Output the (x, y) coordinate of the center of the cell containing the given text.  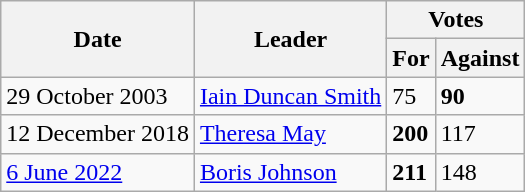
117 (480, 134)
Boris Johnson (290, 172)
Iain Duncan Smith (290, 96)
12 December 2018 (98, 134)
200 (411, 134)
29 October 2003 (98, 96)
Votes (456, 20)
148 (480, 172)
Date (98, 39)
75 (411, 96)
6 June 2022 (98, 172)
For (411, 58)
211 (411, 172)
90 (480, 96)
Leader (290, 39)
Theresa May (290, 134)
Against (480, 58)
